Find where the given text appears and provide that cell's center as (x, y) coordinate. 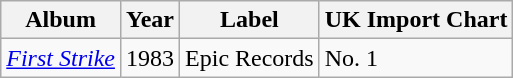
Album (61, 20)
Year (150, 20)
No. 1 (416, 58)
First Strike (61, 58)
1983 (150, 58)
Epic Records (250, 58)
Label (250, 20)
UK Import Chart (416, 20)
